Provide the (x, y) coordinate of the cell's center where the given text is located.  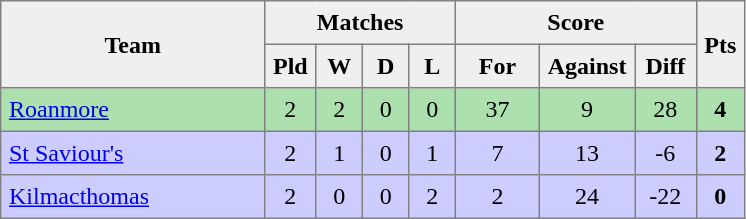
37 (497, 110)
Kilmacthomas (133, 197)
L (432, 66)
13 (586, 153)
Diff (666, 66)
Matches (360, 23)
Score (576, 23)
-22 (666, 197)
Against (586, 66)
D (385, 66)
Team (133, 44)
Pld (290, 66)
For (497, 66)
W (339, 66)
-6 (666, 153)
7 (497, 153)
St Saviour's (133, 153)
4 (720, 110)
Pts (720, 44)
Roanmore (133, 110)
28 (666, 110)
24 (586, 197)
9 (586, 110)
